Scan for the cell matching the given text and deliver its (x, y) coordinate at center. 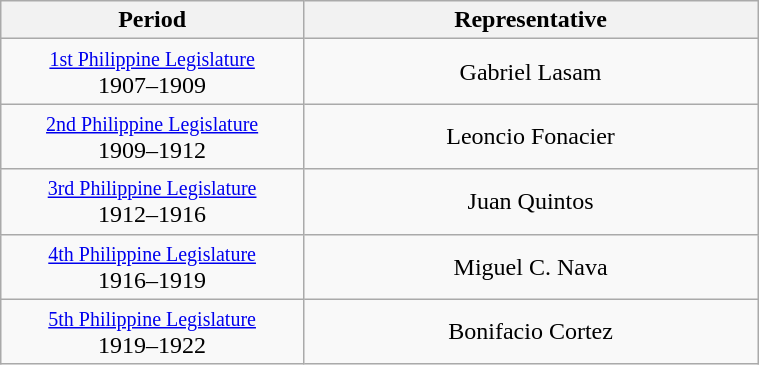
Miguel C. Nava (530, 266)
3rd Philippine Legislature1912–1916 (152, 202)
Juan Quintos (530, 202)
1st Philippine Legislature1907–1909 (152, 72)
Gabriel Lasam (530, 72)
Leoncio Fonacier (530, 136)
5th Philippine Legislature1919–1922 (152, 332)
2nd Philippine Legislature1909–1912 (152, 136)
Bonifacio Cortez (530, 332)
Period (152, 20)
Representative (530, 20)
4th Philippine Legislature1916–1919 (152, 266)
